Capture the cell that displays the provided text and extract its (X, Y) central coordinate. 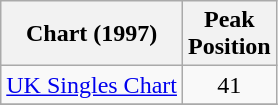
UK Singles Chart (92, 85)
Chart (1997) (92, 34)
PeakPosition (229, 34)
41 (229, 85)
